For the text-containing cell, return its midpoint in (x, y) coordinate format. 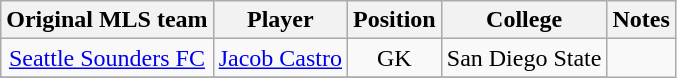
Player (280, 20)
Notes (641, 20)
Jacob Castro (280, 58)
College (524, 20)
San Diego State (524, 58)
Seattle Sounders FC (107, 58)
Position (395, 20)
Original MLS team (107, 20)
GK (395, 58)
